For the text-containing cell, return its midpoint in (x, y) coordinate format. 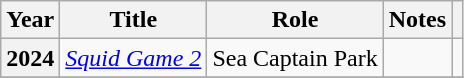
Squid Game 2 (134, 58)
2024 (30, 58)
Title (134, 20)
Notes (417, 20)
Role (295, 20)
Year (30, 20)
Sea Captain Park (295, 58)
